Return the [x, y] coordinate for the center point of the cell that contains the specified text.  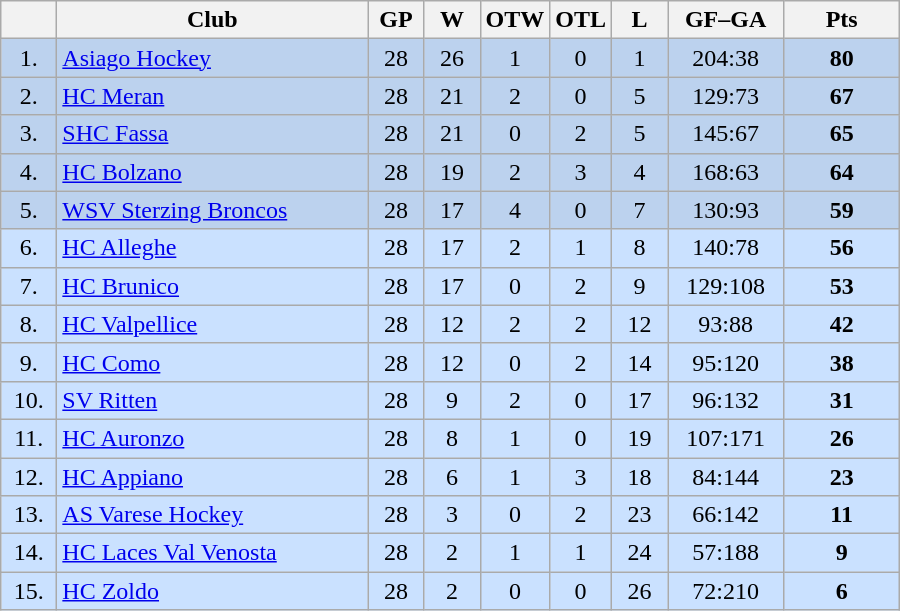
7 [640, 210]
OTW [515, 20]
56 [842, 248]
Asiago Hockey [212, 58]
12. [29, 477]
145:67 [726, 134]
14. [29, 553]
6. [29, 248]
11. [29, 438]
204:38 [726, 58]
7. [29, 286]
65 [842, 134]
HC Laces Val Venosta [212, 553]
GF–GA [726, 20]
9. [29, 362]
64 [842, 172]
140:78 [726, 248]
SV Ritten [212, 400]
Club [212, 20]
129:108 [726, 286]
HC Meran [212, 96]
31 [842, 400]
57:188 [726, 553]
4. [29, 172]
53 [842, 286]
OTL [581, 20]
18 [640, 477]
72:210 [726, 591]
3. [29, 134]
13. [29, 515]
96:132 [726, 400]
8. [29, 324]
HC Auronzo [212, 438]
Pts [842, 20]
5. [29, 210]
WSV Sterzing Broncos [212, 210]
93:88 [726, 324]
59 [842, 210]
14 [640, 362]
15. [29, 591]
11 [842, 515]
66:142 [726, 515]
38 [842, 362]
168:63 [726, 172]
L [640, 20]
24 [640, 553]
GP [396, 20]
AS Varese Hockey [212, 515]
10. [29, 400]
HC Como [212, 362]
80 [842, 58]
HC Alleghe [212, 248]
HC Valpellice [212, 324]
130:93 [726, 210]
W [452, 20]
HC Bolzano [212, 172]
107:171 [726, 438]
42 [842, 324]
67 [842, 96]
HC Zoldo [212, 591]
84:144 [726, 477]
1. [29, 58]
2. [29, 96]
95:120 [726, 362]
HC Appiano [212, 477]
HC Brunico [212, 286]
129:73 [726, 96]
SHC Fassa [212, 134]
